Pinpoint the cell where the given text exists, returning its (x, y) midpoint coordinate. 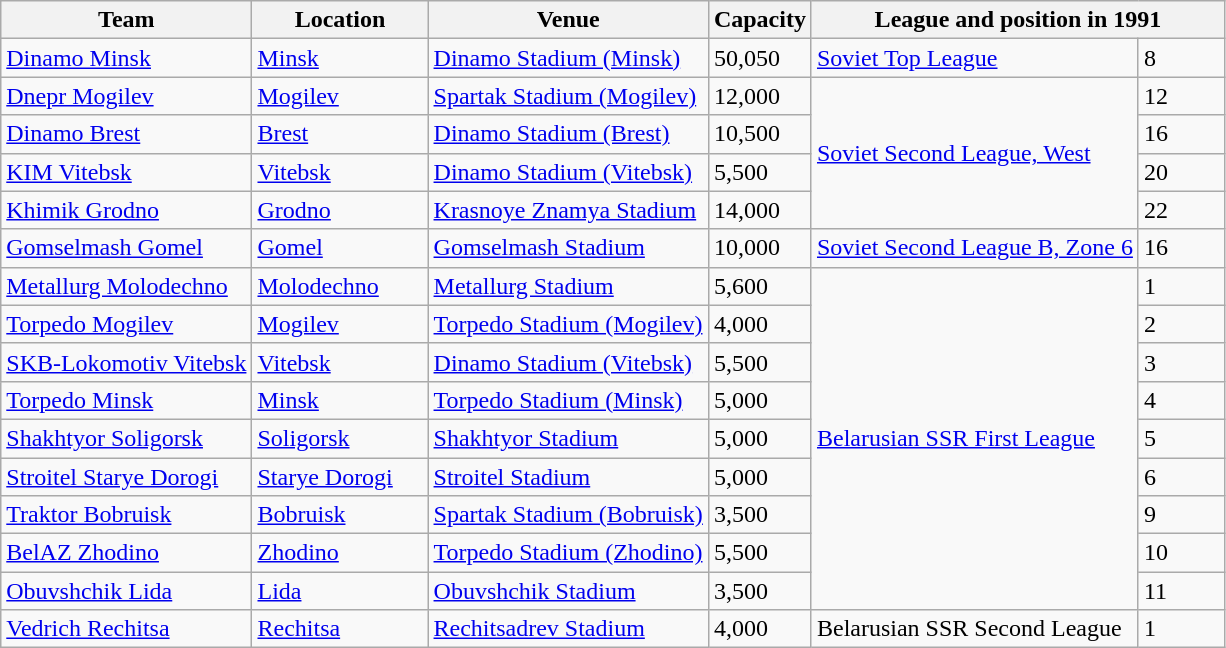
Metallurg Stadium (568, 286)
9 (1181, 515)
KIM Vitebsk (126, 172)
Obuvshchik Stadium (568, 591)
Soligorsk (340, 438)
11 (1181, 591)
Dinamo Minsk (126, 58)
Stroitel Stadium (568, 477)
Capacity (760, 20)
Bobruisk (340, 515)
Spartak Stadium (Mogilev) (568, 96)
12 (1181, 96)
Rechitsadrev Stadium (568, 629)
12,000 (760, 96)
Spartak Stadium (Bobruisk) (568, 515)
Krasnoye Znamya Stadium (568, 210)
20 (1181, 172)
Gomselmash Gomel (126, 248)
5 (1181, 438)
3 (1181, 362)
Shakhtyor Stadium (568, 438)
Torpedo Stadium (Minsk) (568, 400)
Obuvshchik Lida (126, 591)
Torpedo Mogilev (126, 324)
Lida (340, 591)
Soviet Second League, West (974, 153)
Starye Dorogi (340, 477)
Torpedo Minsk (126, 400)
4 (1181, 400)
Team (126, 20)
Belarusian SSR Second League (974, 629)
Stroitel Starye Dorogi (126, 477)
8 (1181, 58)
Dinamo Brest (126, 134)
BelAZ Zhodino (126, 553)
Dnepr Mogilev (126, 96)
Shakhtyor Soligorsk (126, 438)
10,000 (760, 248)
50,050 (760, 58)
Metallurg Molodechno (126, 286)
5,600 (760, 286)
Soviet Second League B, Zone 6 (974, 248)
League and position in 1991 (1018, 20)
Location (340, 20)
Grodno (340, 210)
Brest (340, 134)
Vedrich Rechitsa (126, 629)
10,500 (760, 134)
Soviet Top League (974, 58)
Venue (568, 20)
Dinamo Stadium (Minsk) (568, 58)
Molodechno (340, 286)
14,000 (760, 210)
2 (1181, 324)
SKB-Lokomotiv Vitebsk (126, 362)
Rechitsa (340, 629)
Torpedo Stadium (Zhodino) (568, 553)
Torpedo Stadium (Mogilev) (568, 324)
22 (1181, 210)
Zhodino (340, 553)
Gomel (340, 248)
Belarusian SSR First League (974, 438)
Dinamo Stadium (Brest) (568, 134)
Khimik Grodno (126, 210)
Gomselmash Stadium (568, 248)
10 (1181, 553)
Traktor Bobruisk (126, 515)
6 (1181, 477)
